Locate the cell with the specified text and output its (x, y) center coordinate. 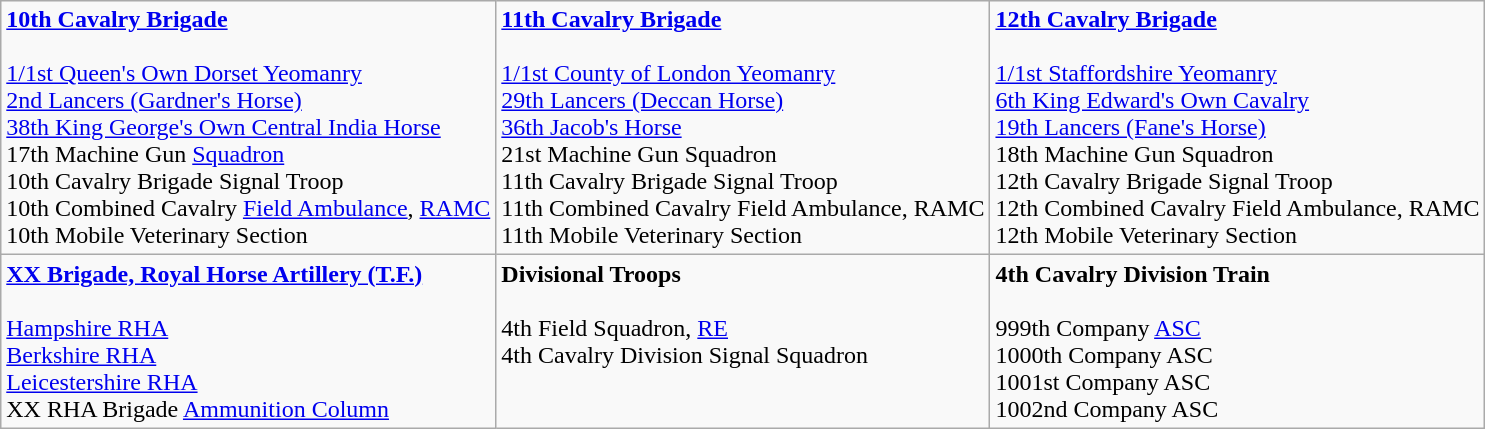
XX Brigade, Royal Horse Artillery (T.F.)Hampshire RHA Berkshire RHA Leicestershire RHA XX RHA Brigade Ammunition Column (248, 342)
Divisional Troops4th Field Squadron, RE 4th Cavalry Division Signal Squadron (743, 342)
4th Cavalry Division Train999th Company ASC 1000th Company ASC 1001st Company ASC 1002nd Company ASC (1238, 342)
